Search for the cell housing the specified text and yield its (x, y) center coordinate. 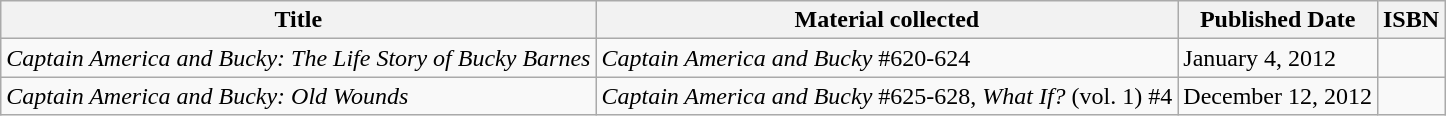
Captain America and Bucky #620-624 (887, 58)
January 4, 2012 (1278, 58)
Captain America and Bucky: The Life Story of Bucky Barnes (298, 58)
Material collected (887, 20)
Title (298, 20)
ISBN (1410, 20)
Captain America and Bucky: Old Wounds (298, 96)
Captain America and Bucky #625-628, What If? (vol. 1) #4 (887, 96)
December 12, 2012 (1278, 96)
Published Date (1278, 20)
